Search for the cell housing the specified text and yield its [X, Y] center coordinate. 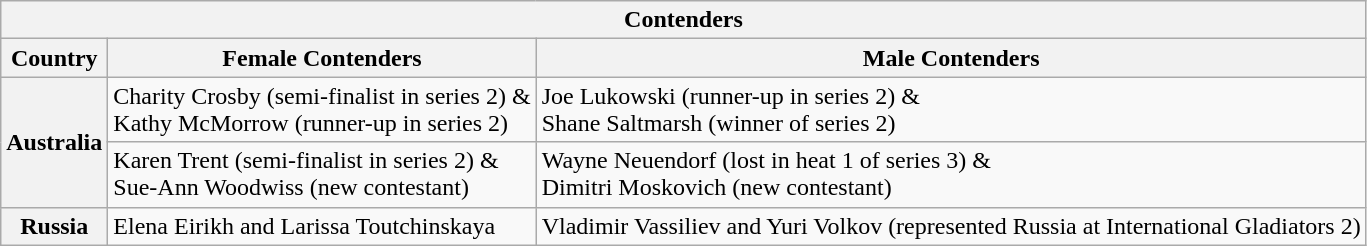
Female Contenders [322, 58]
Contenders [684, 20]
Country [54, 58]
Joe Lukowski (runner-up in series 2) & Shane Saltmarsh (winner of series 2) [951, 110]
Charity Crosby (semi-finalist in series 2) & Kathy McMorrow (runner-up in series 2) [322, 110]
Male Contenders [951, 58]
Karen Trent (semi-finalist in series 2) & Sue-Ann Woodwiss (new contestant) [322, 174]
Wayne Neuendorf (lost in heat 1 of series 3) & Dimitri Moskovich (new contestant) [951, 174]
Russia [54, 226]
Elena Eirikh and Larissa Toutchinskaya [322, 226]
Vladimir Vassiliev and Yuri Volkov (represented Russia at International Gladiators 2) [951, 226]
Australia [54, 142]
